Output the (x, y) coordinate of the center of the cell containing the given text.  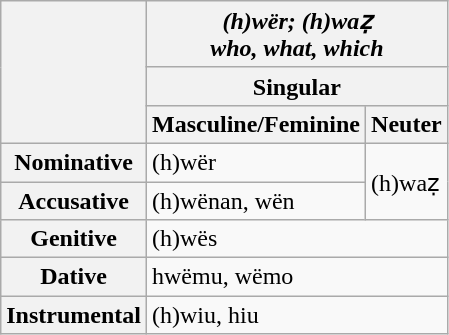
Accusative (74, 201)
Dative (74, 277)
(h)waẓ (407, 181)
Singular (296, 86)
(h)wënan, wën (256, 201)
hwëmu, wëmo (296, 277)
(h)wës (296, 239)
(h)wiu, hiu (296, 315)
Neuter (407, 124)
Instrumental (74, 315)
(h)wër (256, 162)
(h)wër; (h)waẓ who, what, which (296, 34)
Genitive (74, 239)
Masculine/Feminine (256, 124)
Nominative (74, 162)
